Output the (x, y) coordinate of the center of the cell containing the given text.  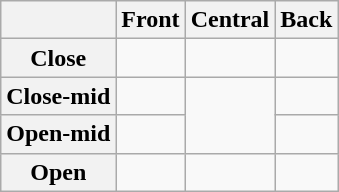
Open (58, 172)
Open-mid (58, 134)
Close-mid (58, 96)
Front (150, 20)
Central (230, 20)
Close (58, 58)
Back (306, 20)
